Locate the cell with the specified text and output its (x, y) center coordinate. 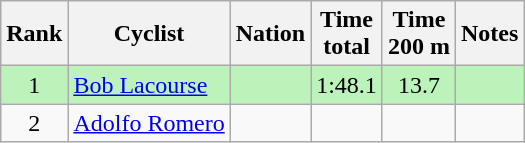
2 (34, 123)
Timetotal (347, 34)
13.7 (418, 85)
Nation (270, 34)
Cyclist (149, 34)
Adolfo Romero (149, 123)
Notes (489, 34)
Rank (34, 34)
1:48.1 (347, 85)
1 (34, 85)
Time200 m (418, 34)
Bob Lacourse (149, 85)
